Detect which cell encompasses the target text, then output its [X, Y] center coordinate. 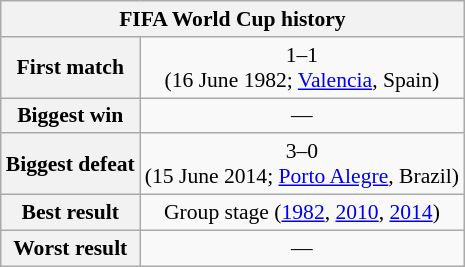
Group stage (1982, 2010, 2014) [302, 213]
First match [70, 68]
Biggest defeat [70, 164]
Biggest win [70, 116]
1–1 (16 June 1982; Valencia, Spain) [302, 68]
Worst result [70, 248]
3–0 (15 June 2014; Porto Alegre, Brazil) [302, 164]
Best result [70, 213]
FIFA World Cup history [232, 19]
